Scan for the cell matching the given text and deliver its [X, Y] coordinate at center. 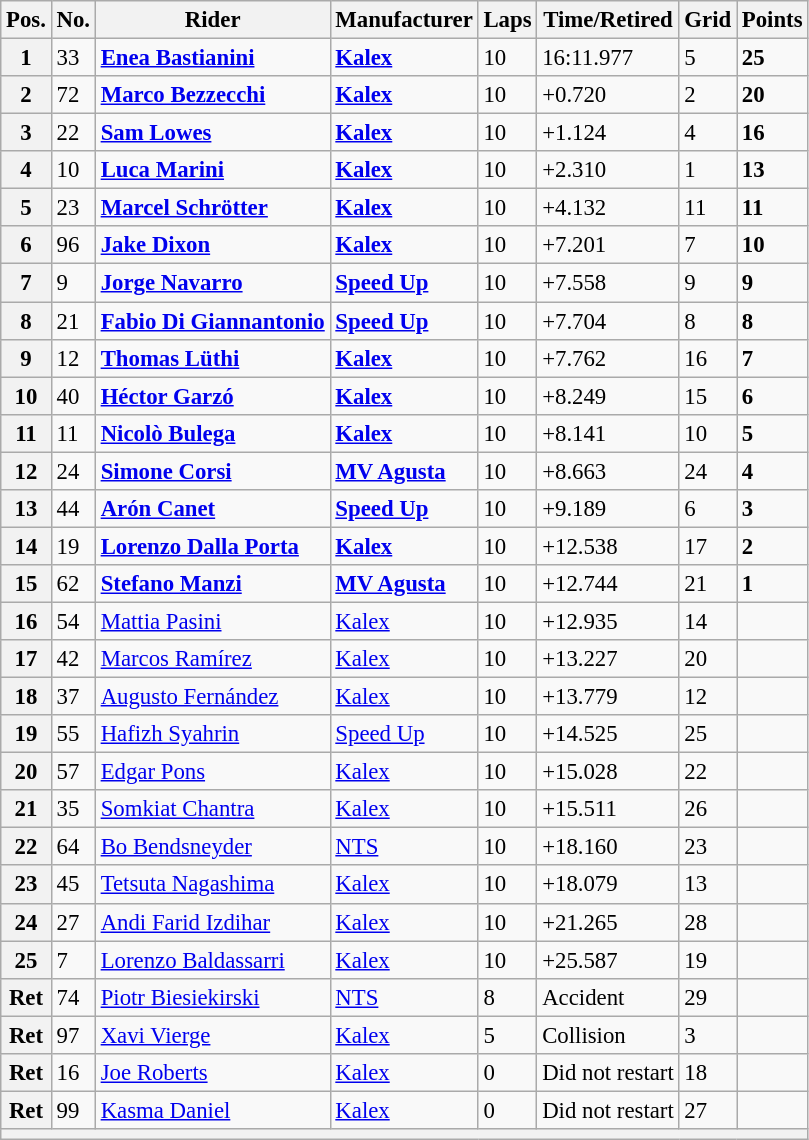
Grid [708, 20]
Piotr Biesiekirski [212, 997]
99 [73, 1110]
Kasma Daniel [212, 1110]
Somkiat Chantra [212, 809]
+21.265 [608, 922]
Joe Roberts [212, 1073]
96 [73, 245]
Fabio Di Giannantonio [212, 321]
+8.249 [608, 396]
+7.762 [608, 358]
Rider [212, 20]
33 [73, 58]
+7.704 [608, 321]
+12.744 [608, 584]
Jorge Navarro [212, 283]
28 [708, 922]
Lorenzo Baldassarri [212, 960]
Lorenzo Dalla Porta [212, 546]
Mattia Pasini [212, 621]
+7.201 [608, 245]
Stefano Manzi [212, 584]
Marco Bezzecchi [212, 95]
16:11.977 [608, 58]
+9.189 [608, 509]
+12.538 [608, 546]
44 [73, 509]
26 [708, 809]
+18.160 [608, 847]
+12.935 [608, 621]
Augusto Fernández [212, 697]
37 [73, 697]
Nicolò Bulega [212, 433]
Thomas Lüthi [212, 358]
Arón Canet [212, 509]
Points [772, 20]
+14.525 [608, 734]
+8.663 [608, 471]
Accident [608, 997]
74 [73, 997]
72 [73, 95]
Laps [508, 20]
Hafizh Syahrin [212, 734]
+13.779 [608, 697]
+25.587 [608, 960]
+8.141 [608, 433]
Simone Corsi [212, 471]
40 [73, 396]
Xavi Vierge [212, 1035]
Time/Retired [608, 20]
55 [73, 734]
Enea Bastianini [212, 58]
+2.310 [608, 170]
+15.511 [608, 809]
Luca Marini [212, 170]
64 [73, 847]
Héctor Garzó [212, 396]
+7.558 [608, 283]
62 [73, 584]
35 [73, 809]
54 [73, 621]
45 [73, 885]
29 [708, 997]
+1.124 [608, 133]
No. [73, 20]
Tetsuta Nagashima [212, 885]
+13.227 [608, 659]
Manufacturer [404, 20]
+0.720 [608, 95]
57 [73, 772]
Sam Lowes [212, 133]
97 [73, 1035]
Jake Dixon [212, 245]
+18.079 [608, 885]
Andi Farid Izdihar [212, 922]
Collision [608, 1035]
Edgar Pons [212, 772]
Marcos Ramírez [212, 659]
Pos. [26, 20]
42 [73, 659]
Bo Bendsneyder [212, 847]
Marcel Schrötter [212, 208]
+4.132 [608, 208]
+15.028 [608, 772]
